Return the (x, y) coordinate for the center point of the cell that contains the specified text.  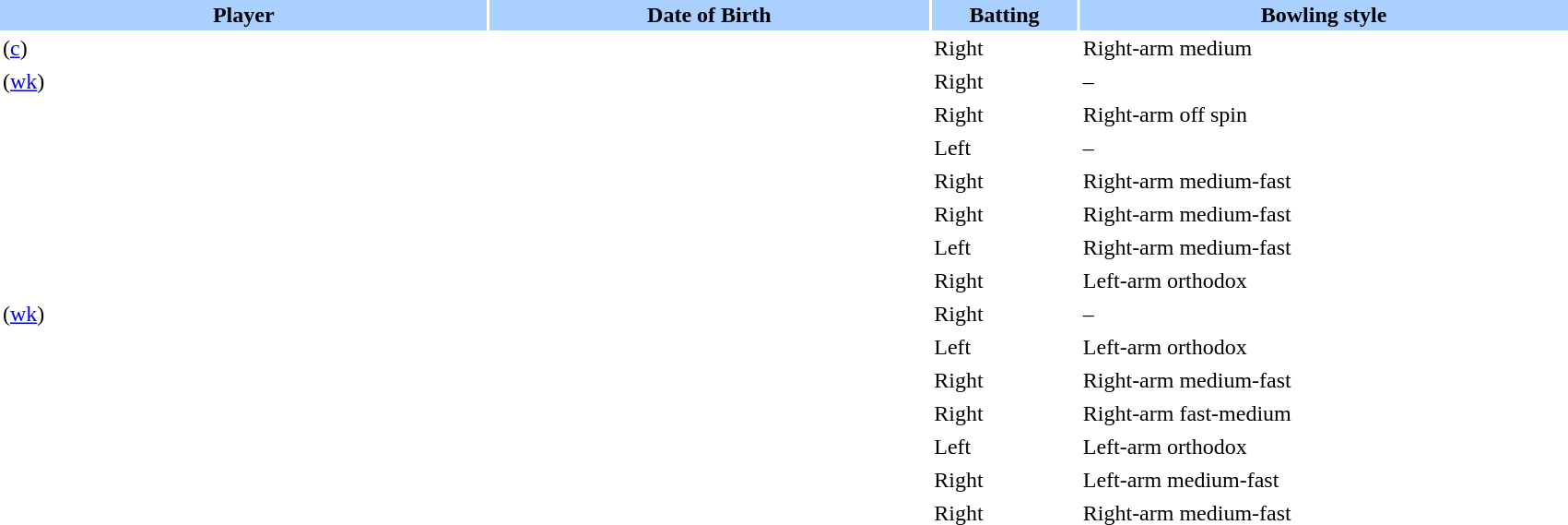
Left-arm medium-fast (1324, 480)
Bowling style (1324, 15)
Batting (1005, 15)
Right-arm medium (1324, 48)
Right-arm fast-medium (1324, 413)
Date of Birth (710, 15)
Right-arm off spin (1324, 114)
Player (243, 15)
(c) (243, 48)
